Search for the cell housing the specified text and yield its [x, y] center coordinate. 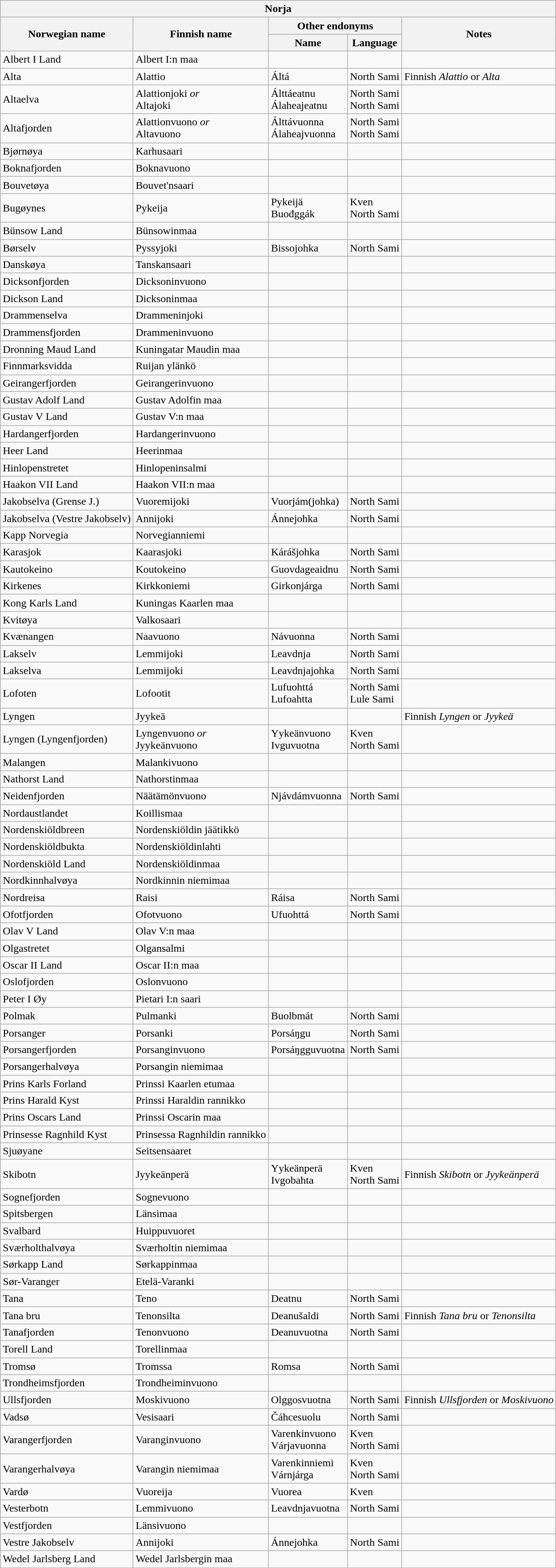
Dickson Land [67, 299]
Vuorea [308, 1492]
Geirangerfjorden [67, 383]
Norvegianniemi [201, 535]
Olav V Land [67, 931]
Porsangin niemimaa [201, 1066]
Boknavuono [201, 168]
Alattionvuono orAltavuono [201, 128]
Kvænangen [67, 637]
Dicksonfjorden [67, 282]
Vardø [67, 1492]
Ráisa [308, 898]
Varangerhalvøya [67, 1469]
Finnish Alattio or Alta [479, 76]
Tromssa [201, 1366]
Vesisaari [201, 1417]
Koutokeino [201, 569]
Porsangerhalvøya [67, 1066]
Kapp Norvegia [67, 535]
VarenkinvuonoVárjavuonna [308, 1440]
Sjuøyane [67, 1151]
Sørkapp Land [67, 1265]
Dicksoninmaa [201, 299]
Sværholtin niemimaa [201, 1248]
Jakobselva (Vestre Jakobselv) [67, 519]
Nordenskiöldin jäätikkö [201, 830]
Albert I:n maa [201, 60]
Heerinmaa [201, 451]
Trondheimsfjorden [67, 1383]
Prinssi Kaarlen etumaa [201, 1084]
Hardangerfjorden [67, 434]
Finnish name [201, 34]
Porsangerfjorden [67, 1049]
YykeänvuonoIvguvuotna [308, 739]
Tana [67, 1298]
Bünsow Land [67, 231]
Sørkappinmaa [201, 1265]
Nordenskiöldinlahti [201, 847]
Porsanger [67, 1033]
Kong Karls Land [67, 603]
Guovdageaidnu [308, 569]
Nordkinnhalvøya [67, 881]
Karhusaari [201, 151]
Skibotn [67, 1174]
Porsáŋgguvuotna [308, 1049]
Girkonjárga [308, 586]
Kirkenes [67, 586]
Notes [479, 34]
Länsivuono [201, 1525]
Sognevuono [201, 1197]
Haakon VII:n maa [201, 484]
Kvitøya [67, 620]
Prinsesse Ragnhild Kyst [67, 1134]
Leavdnjajohka [308, 670]
Oslonvuono [201, 982]
Drammeninjoki [201, 315]
Porsanki [201, 1033]
Naavuono [201, 637]
Gustav V Land [67, 417]
Language [375, 43]
Seitsensaaret [201, 1151]
Ullsfjorden [67, 1400]
Nathorstinmaa [201, 779]
Finnish Ullsfjorden or Moskivuono [479, 1400]
Bünsowinmaa [201, 231]
Ufuohttá [308, 914]
Altafjorden [67, 128]
PykeijäBuođggák [308, 208]
Heer Land [67, 451]
Norja [278, 9]
Gustav V:n maa [201, 417]
Koillismaa [201, 813]
Vadsø [67, 1417]
Prins Harald Kyst [67, 1101]
Vestre Jakobselv [67, 1542]
Trondheiminvuono [201, 1383]
VarenkinniemiVárnjárga [308, 1469]
Kárášjohka [308, 552]
Drammeninvuono [201, 332]
Olgansalmi [201, 948]
Sværholthalvøya [67, 1248]
Nordkinnin niemimaa [201, 881]
Kirkkoniemi [201, 586]
Lakselva [67, 670]
Leavdnjavuotna [308, 1508]
Geirangerinvuono [201, 383]
Vuoreija [201, 1492]
Varanginvuono [201, 1440]
Alta [67, 76]
Børselv [67, 247]
Čáhcesuolu [308, 1417]
Lyngen (Lyngenfjorden) [67, 739]
Lyngen [67, 716]
Prinssi Haraldin rannikko [201, 1101]
Tanskansaari [201, 265]
Kuningas Kaarlen maa [201, 603]
Pulmanki [201, 1016]
Jyykeä [201, 716]
Vuorjám(johka) [308, 501]
Other endonyms [335, 26]
Sør-Varanger [67, 1281]
Nordenskiöldbreen [67, 830]
Svalbard [67, 1231]
Varangerfjorden [67, 1440]
Hinlopenstretet [67, 467]
Oscar II:n maa [201, 965]
Lofoten [67, 693]
Haakon VII Land [67, 484]
Ruijan ylänkö [201, 366]
Tenonsilta [201, 1315]
Hardangerinvuono [201, 434]
Lemmivuono [201, 1508]
Norwegian name [67, 34]
Ofotvuono [201, 914]
Bugøynes [67, 208]
Etelä-Varanki [201, 1281]
Njávdámvuonna [308, 796]
Nathorst Land [67, 779]
Bjørnøya [67, 151]
Olggosvuotna [308, 1400]
Gustav Adolfin maa [201, 400]
Nordenskiöldinmaa [201, 864]
Peter I Øy [67, 999]
Näätämönvuono [201, 796]
Finnish Tana bru or Tenonsilta [479, 1315]
Malankivuono [201, 762]
Prins Oscars Land [67, 1117]
Lofootit [201, 693]
Vuoremijoki [201, 501]
Valkosaari [201, 620]
Tanafjorden [67, 1332]
Bouvetøya [67, 185]
Torell Land [67, 1349]
Leavdnja [308, 654]
Teno [201, 1298]
Kuningatar Maudin maa [201, 349]
Wedel Jarlsbergin maa [201, 1559]
Nordenskiöldbukta [67, 847]
Albert I Land [67, 60]
Oslofjorden [67, 982]
Finnmarksvidda [67, 366]
Polmak [67, 1016]
Varangin niemimaa [201, 1469]
Dicksoninvuono [201, 282]
Lakselv [67, 654]
Romsa [308, 1366]
Sognefjorden [67, 1197]
ÁlttáeatnuÁlaheajeatnu [308, 100]
Jyykeänperä [201, 1174]
Finnish Skibotn or Jyykeänperä [479, 1174]
Porsáŋgu [308, 1033]
Alattio [201, 76]
Nordenskiöld Land [67, 864]
Jakobselva (Grense J.) [67, 501]
Finnish Lyngen or Jyykeä [479, 716]
Deatnu [308, 1298]
Moskivuono [201, 1400]
Kven [375, 1492]
Vestfjorden [67, 1525]
Hinlopeninsalmi [201, 467]
Lyngenvuono orJyykeänvuono [201, 739]
Bissojohka [308, 247]
Raisi [201, 898]
Vesterbotn [67, 1508]
Gustav Adolf Land [67, 400]
Prins Karls Forland [67, 1084]
Nordaustlandet [67, 813]
Deanuvuotna [308, 1332]
Buolbmát [308, 1016]
ÁlttávuonnaÁlaheajvuonna [308, 128]
Olgastretet [67, 948]
Danskøya [67, 265]
Malangen [67, 762]
Áltá [308, 76]
Olav V:n maa [201, 931]
Tana bru [67, 1315]
YykeänperäIvgobahta [308, 1174]
Oscar II Land [67, 965]
Drammenselva [67, 315]
Länsimaa [201, 1214]
Huippuvuoret [201, 1231]
Wedel Jarlsberg Land [67, 1559]
Dronning Maud Land [67, 349]
Porsanginvuono [201, 1049]
Pyssyjoki [201, 247]
Prinsessa Ragnhildin rannikko [201, 1134]
Neidenfjorden [67, 796]
Ofotfjorden [67, 914]
Deanušaldi [308, 1315]
North SamiLule Sami [375, 693]
Nordreisa [67, 898]
Torellinmaa [201, 1349]
Kautokeino [67, 569]
Kaarasjoki [201, 552]
Alattionjoki orAltajoki [201, 100]
Pykeija [201, 208]
Boknafjorden [67, 168]
Karasjok [67, 552]
Altaelva [67, 100]
Návuonna [308, 637]
Prinssi Oscarin maa [201, 1117]
Tenonvuono [201, 1332]
Name [308, 43]
Spitsbergen [67, 1214]
Bouvet'nsaari [201, 185]
Drammensfjorden [67, 332]
Tromsø [67, 1366]
LufuohttáLufoahtta [308, 693]
Pietari I:n saari [201, 999]
